Find where the given text appears and provide that cell's center as (x, y) coordinate. 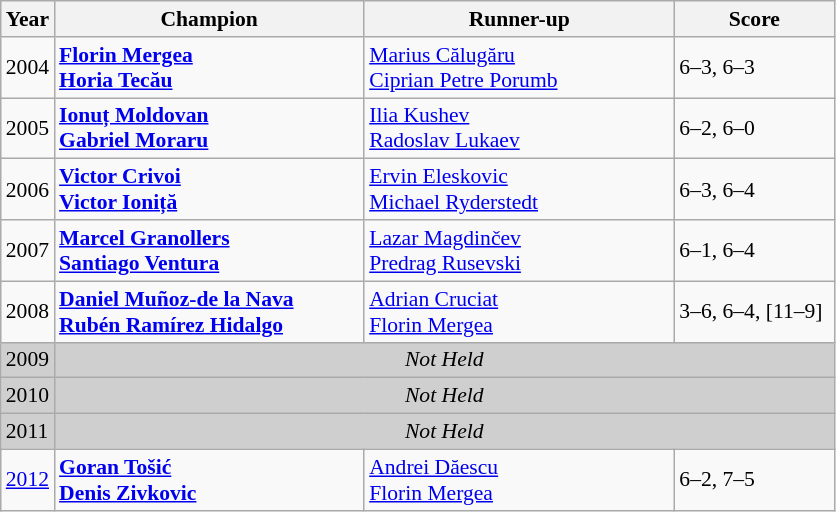
Florin Mergea Horia Tecău (209, 68)
2007 (28, 250)
Ionuț Moldovan Gabriel Moraru (209, 128)
3–6, 6–4, [11–9] (754, 312)
Marius Călugăru Ciprian Petre Porumb (519, 68)
Runner-up (519, 19)
Ervin Eleskovic Michael Ryderstedt (519, 190)
Ilia Kushev Radoslav Lukaev (519, 128)
Victor Crivoi Victor Ioniță (209, 190)
2008 (28, 312)
2011 (28, 432)
2012 (28, 480)
2004 (28, 68)
6–3, 6–4 (754, 190)
6–2, 7–5 (754, 480)
Champion (209, 19)
6–1, 6–4 (754, 250)
2006 (28, 190)
Goran Tošić Denis Zivkovic (209, 480)
Lazar Magdinčev Predrag Rusevski (519, 250)
Year (28, 19)
Marcel Granollers Santiago Ventura (209, 250)
2009 (28, 360)
Score (754, 19)
2005 (28, 128)
Andrei Dăescu Florin Mergea (519, 480)
Daniel Muñoz-de la Nava Rubén Ramírez Hidalgo (209, 312)
Adrian Cruciat Florin Mergea (519, 312)
6–3, 6–3 (754, 68)
2010 (28, 396)
6–2, 6–0 (754, 128)
